Find where the given text appears and provide that cell's center as (x, y) coordinate. 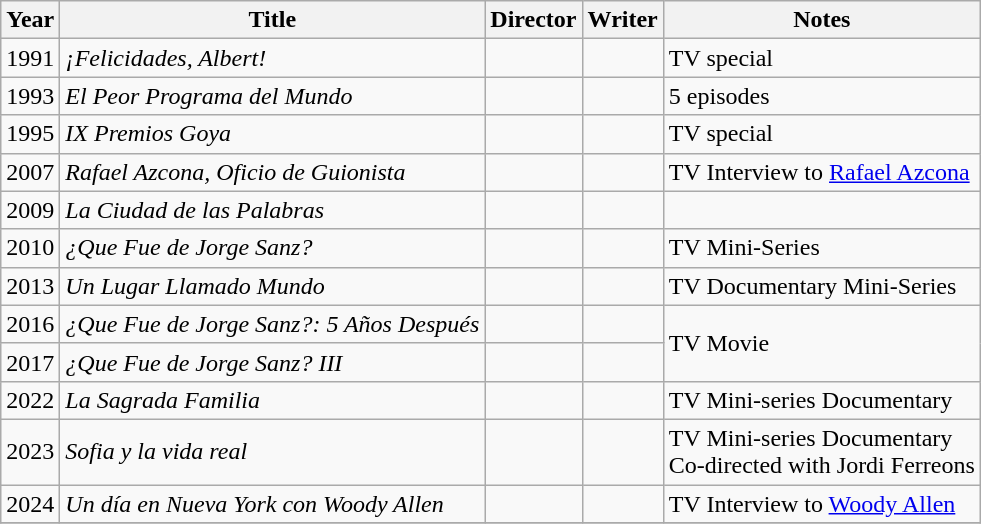
TV Mini-series Documentary (822, 400)
5 episodes (822, 96)
TV Movie (822, 343)
Un Lugar Llamado Mundo (272, 286)
TV Documentary Mini-Series (822, 286)
¡Felicidades, Albert! (272, 58)
Title (272, 20)
¿Que Fue de Jorge Sanz? (272, 248)
2024 (30, 503)
Un día en Nueva York con Woody Allen (272, 503)
Director (534, 20)
1991 (30, 58)
Sofia y la vida real (272, 452)
La Ciudad de las Palabras (272, 210)
Notes (822, 20)
Year (30, 20)
2016 (30, 324)
TV Mini-Series (822, 248)
2009 (30, 210)
2022 (30, 400)
TV Interview to Woody Allen (822, 503)
¿Que Fue de Jorge Sanz?: 5 Años Después (272, 324)
2013 (30, 286)
La Sagrada Familia (272, 400)
El Peor Programa del Mundo (272, 96)
TV Mini-series DocumentaryCo-directed with Jordi Ferreons (822, 452)
2023 (30, 452)
1995 (30, 134)
Writer (622, 20)
2010 (30, 248)
Rafael Azcona, Oficio de Guionista (272, 172)
TV Interview to Rafael Azcona (822, 172)
1993 (30, 96)
IX Premios Goya (272, 134)
2007 (30, 172)
2017 (30, 362)
¿Que Fue de Jorge Sanz? III (272, 362)
